Scan for the cell matching the given text and deliver its [x, y] coordinate at center. 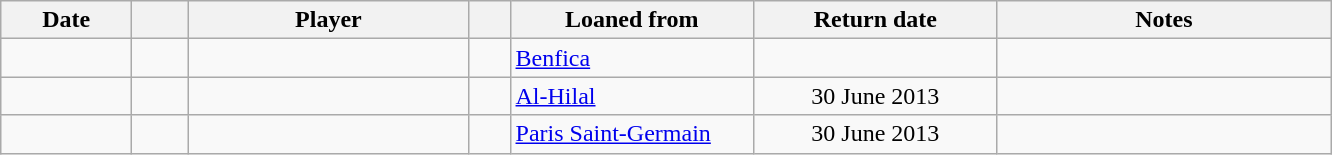
Player [328, 20]
Loaned from [632, 20]
Al-Hilal [632, 96]
Notes [1164, 20]
Benfica [632, 58]
Return date [876, 20]
Paris Saint-Germain [632, 134]
Date [66, 20]
